Determine the (X, Y) coordinate at the center of the cell enclosing the given text.  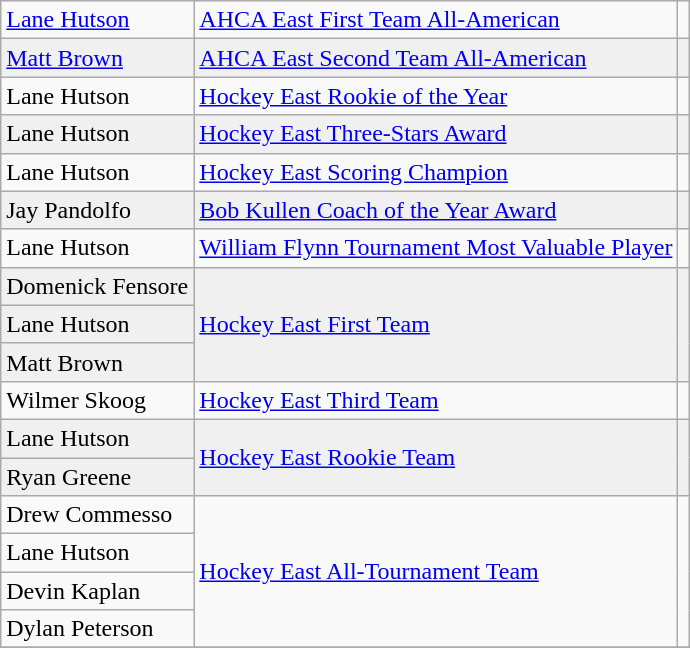
Hockey East First Team (436, 324)
Bob Kullen Coach of the Year Award (436, 210)
Wilmer Skoog (98, 400)
Hockey East Rookie of the Year (436, 96)
Hockey East All-Tournament Team (436, 572)
Hockey East Third Team (436, 400)
AHCA East Second Team All-American (436, 58)
Dylan Peterson (98, 629)
Devin Kaplan (98, 591)
William Flynn Tournament Most Valuable Player (436, 248)
Jay Pandolfo (98, 210)
Hockey East Three-Stars Award (436, 134)
Drew Commesso (98, 515)
AHCA East First Team All-American (436, 20)
Hockey East Rookie Team (436, 457)
Hockey East Scoring Champion (436, 172)
Domenick Fensore (98, 286)
Ryan Greene (98, 477)
